Capture the cell that displays the provided text and extract its (X, Y) central coordinate. 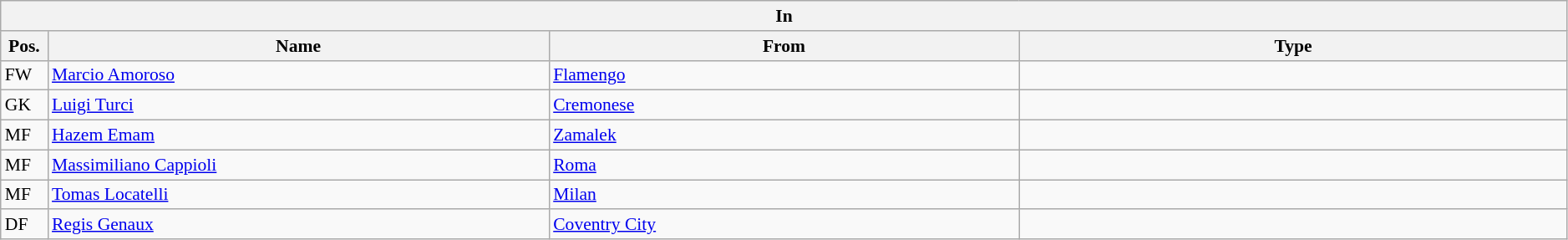
GK (24, 105)
In (784, 16)
Hazem Emam (298, 135)
FW (24, 75)
DF (24, 225)
Zamalek (784, 135)
Flamengo (784, 75)
Roma (784, 165)
Name (298, 46)
Regis Genaux (298, 225)
Marcio Amoroso (298, 75)
Luigi Turci (298, 105)
Tomas Locatelli (298, 195)
Massimiliano Cappioli (298, 165)
Pos. (24, 46)
From (784, 46)
Cremonese (784, 105)
Coventry City (784, 225)
Milan (784, 195)
Type (1293, 46)
